Detect which cell encompasses the target text, then output its (x, y) center coordinate. 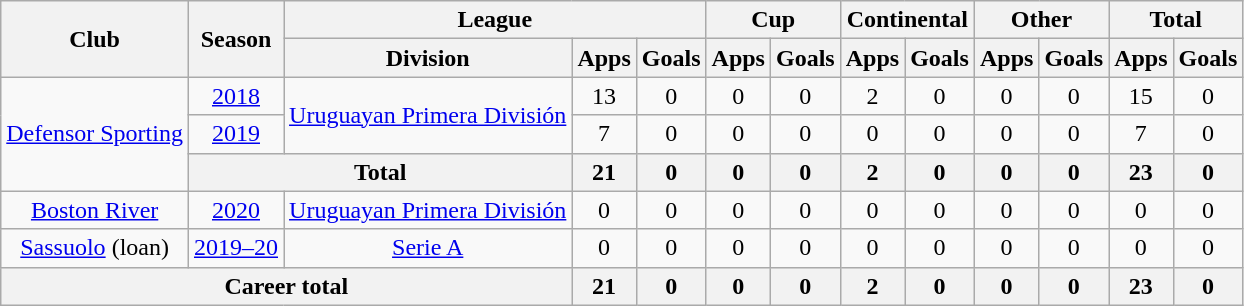
Club (95, 39)
Division (428, 58)
2018 (236, 96)
Continental (907, 20)
Other (1041, 20)
Career total (286, 286)
13 (604, 96)
Boston River (95, 210)
15 (1141, 96)
League (496, 20)
Defensor Sporting (95, 134)
2019–20 (236, 248)
Cup (773, 20)
Season (236, 39)
Sassuolo (loan) (95, 248)
2020 (236, 210)
2019 (236, 134)
Serie A (428, 248)
